Output the (X, Y) coordinate of the center of the cell containing the given text.  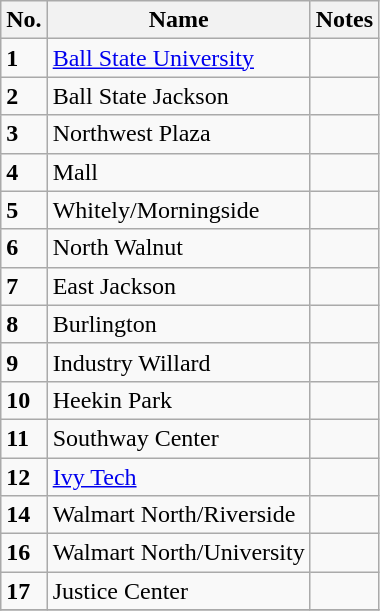
Justice Center (178, 591)
Ball State Jackson (178, 96)
Industry Willard (178, 362)
Northwest Plaza (178, 134)
3 (24, 134)
Walmart North/University (178, 553)
1 (24, 58)
Walmart North/Riverside (178, 515)
14 (24, 515)
East Jackson (178, 286)
2 (24, 96)
Ball State University (178, 58)
Whitely/Morningside (178, 210)
12 (24, 477)
5 (24, 210)
16 (24, 553)
11 (24, 438)
17 (24, 591)
10 (24, 400)
Southway Center (178, 438)
Notes (344, 20)
Heekin Park (178, 400)
Burlington (178, 324)
4 (24, 172)
North Walnut (178, 248)
Name (178, 20)
No. (24, 20)
7 (24, 286)
8 (24, 324)
6 (24, 248)
Mall (178, 172)
9 (24, 362)
Ivy Tech (178, 477)
